Identify which cell holds the provided text, then report its [X, Y] central coordinate. 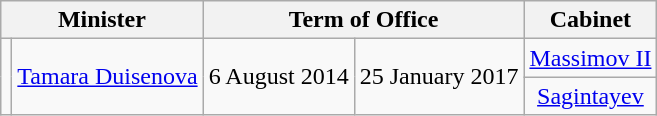
6 August 2014 [278, 77]
Minister [102, 20]
Term of Office [364, 20]
Massimov II [590, 58]
25 January 2017 [439, 77]
Cabinet [590, 20]
Tamara Duisenova [108, 77]
Sagintayev [590, 96]
